Search for the cell housing the specified text and yield its [x, y] center coordinate. 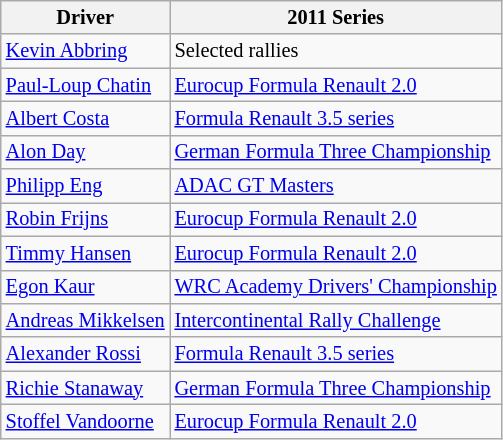
Intercontinental Rally Challenge [336, 320]
WRC Academy Drivers' Championship [336, 287]
Driver [86, 17]
Stoffel Vandoorne [86, 421]
Andreas Mikkelsen [86, 320]
Paul-Loup Chatin [86, 85]
Albert Costa [86, 118]
Timmy Hansen [86, 253]
Egon Kaur [86, 287]
Philipp Eng [86, 186]
Alexander Rossi [86, 354]
Robin Frijns [86, 219]
Selected rallies [336, 51]
Richie Stanaway [86, 388]
Alon Day [86, 152]
Kevin Abbring [86, 51]
2011 Series [336, 17]
ADAC GT Masters [336, 186]
